Provide the [x, y] coordinate of the cell's center where the given text is located.  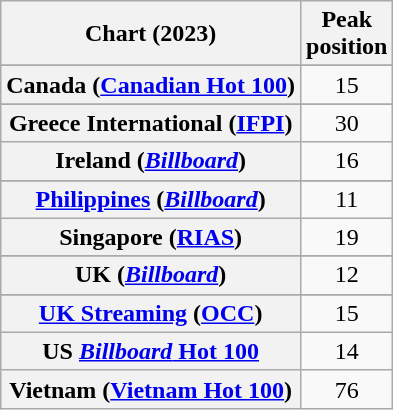
Singapore (RIAS) [151, 237]
Vietnam (Vietnam Hot 100) [151, 389]
UK Streaming (OCC) [151, 313]
UK (Billboard) [151, 275]
Canada (Canadian Hot 100) [151, 85]
US Billboard Hot 100 [151, 351]
16 [347, 161]
Philippines (Billboard) [151, 199]
19 [347, 237]
14 [347, 351]
12 [347, 275]
Greece International (IFPI) [151, 123]
Ireland (Billboard) [151, 161]
30 [347, 123]
76 [347, 389]
Chart (2023) [151, 34]
11 [347, 199]
Peakposition [347, 34]
